Detect which cell encompasses the target text, then output its [x, y] center coordinate. 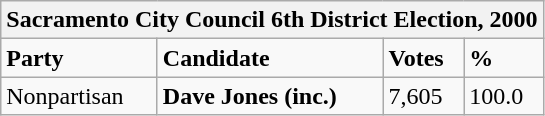
100.0 [504, 96]
Votes [424, 58]
Candidate [270, 58]
Party [80, 58]
Nonpartisan [80, 96]
Sacramento City Council 6th District Election, 2000 [272, 20]
Dave Jones (inc.) [270, 96]
% [504, 58]
7,605 [424, 96]
